Output the (X, Y) coordinate of the center of the cell containing the given text.  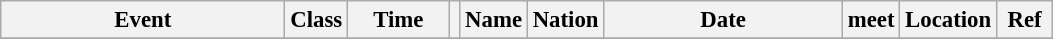
Name (494, 20)
Date (724, 20)
Nation (565, 20)
Class (316, 20)
Event (143, 20)
Location (948, 20)
Time (398, 20)
Ref (1024, 20)
meet (870, 20)
